Provide the [x, y] coordinate of the cell's center where the given text is located.  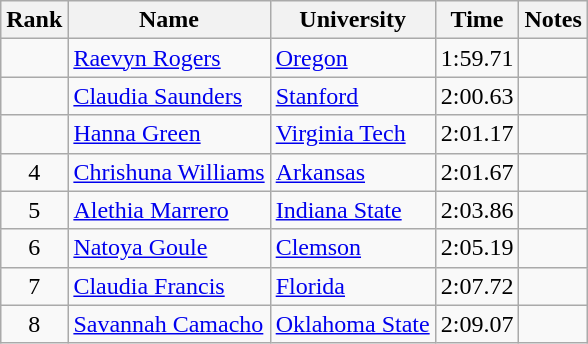
2:05.19 [477, 248]
5 [34, 210]
Clemson [352, 248]
Stanford [352, 96]
Claudia Saunders [169, 96]
6 [34, 248]
Claudia Francis [169, 286]
2:09.07 [477, 324]
8 [34, 324]
7 [34, 286]
2:01.67 [477, 172]
Florida [352, 286]
2:07.72 [477, 286]
Arkansas [352, 172]
Rank [34, 20]
Virginia Tech [352, 134]
Oklahoma State [352, 324]
Name [169, 20]
Natoya Goule [169, 248]
Oregon [352, 58]
2:03.86 [477, 210]
4 [34, 172]
Indiana State [352, 210]
Savannah Camacho [169, 324]
1:59.71 [477, 58]
2:00.63 [477, 96]
Raevyn Rogers [169, 58]
Chrishuna Williams [169, 172]
University [352, 20]
Time [477, 20]
Notes [553, 20]
Hanna Green [169, 134]
Alethia Marrero [169, 210]
2:01.17 [477, 134]
